Extract the [x, y] coordinate from the center of the cell holding the provided text.  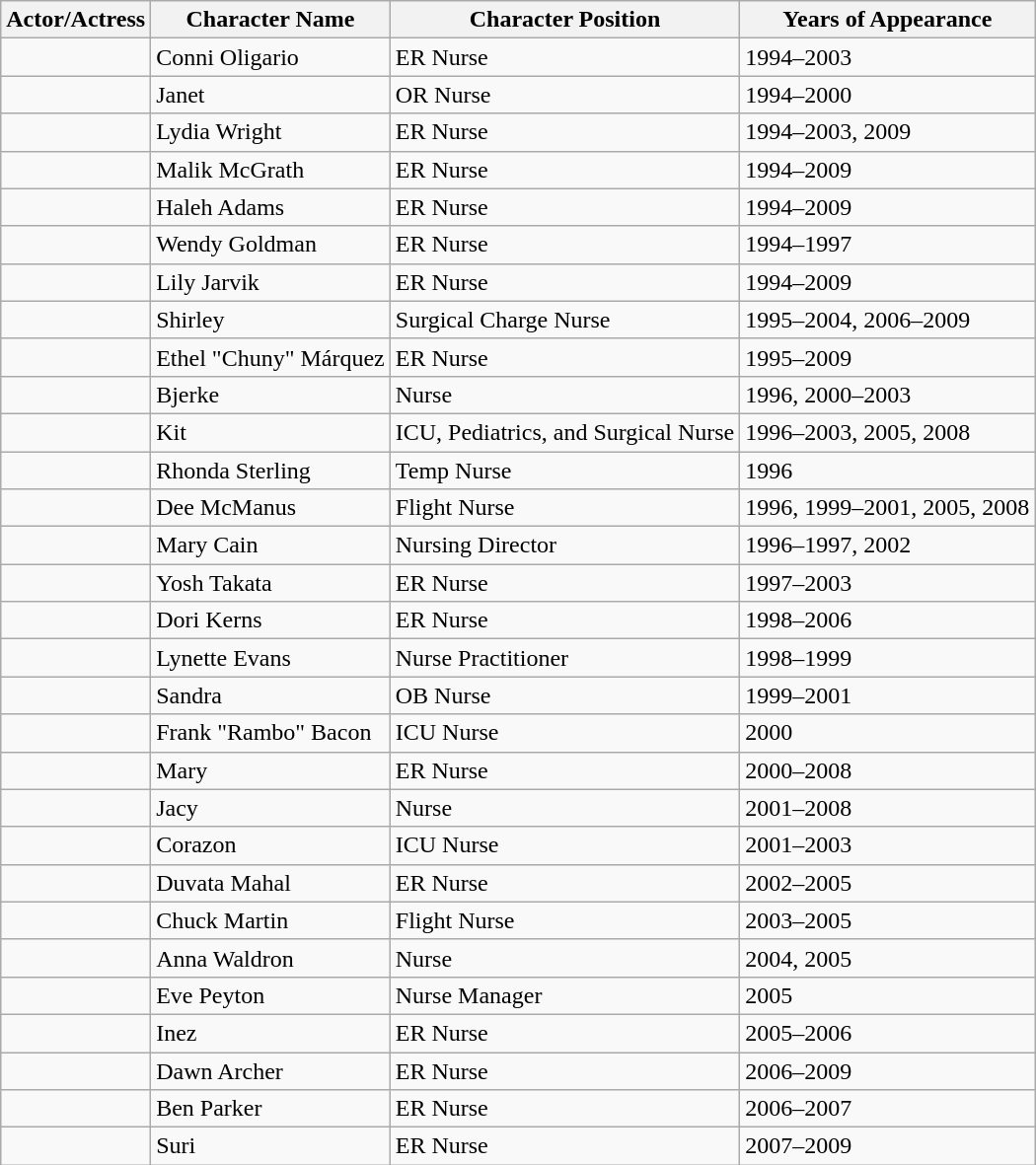
Yosh Takata [270, 583]
1994–2003 [888, 57]
Lily Jarvik [270, 282]
1999–2001 [888, 695]
Kit [270, 432]
Dori Kerns [270, 620]
2006–2007 [888, 1109]
2001–2003 [888, 845]
1996, 1999–2001, 2005, 2008 [888, 508]
Temp Nurse [564, 471]
Ethel "Chuny" Márquez [270, 357]
Anna Waldron [270, 958]
1996–2003, 2005, 2008 [888, 432]
Malik McGrath [270, 170]
Dawn Archer [270, 1070]
Janet [270, 95]
2007–2009 [888, 1146]
2005–2006 [888, 1033]
Character Position [564, 20]
Wendy Goldman [270, 245]
ICU, Pediatrics, and Surgical Nurse [564, 432]
Actor/Actress [76, 20]
Duvata Mahal [270, 883]
2000 [888, 733]
1994–1997 [888, 245]
Jacy [270, 808]
1998–1999 [888, 658]
2003–2005 [888, 920]
1996–1997, 2002 [888, 546]
Nurse Practitioner [564, 658]
1997–2003 [888, 583]
Lynette Evans [270, 658]
Inez [270, 1033]
Lydia Wright [270, 132]
Mary Cain [270, 546]
Suri [270, 1146]
Eve Peyton [270, 995]
2002–2005 [888, 883]
1994–2000 [888, 95]
2000–2008 [888, 770]
Rhonda Sterling [270, 471]
Nurse Manager [564, 995]
Haleh Adams [270, 207]
1994–2003, 2009 [888, 132]
1996, 2000–2003 [888, 395]
Nursing Director [564, 546]
Corazon [270, 845]
Dee McManus [270, 508]
Conni Oligario [270, 57]
OB Nurse [564, 695]
Shirley [270, 320]
1996 [888, 471]
1998–2006 [888, 620]
Bjerke [270, 395]
Surgical Charge Nurse [564, 320]
2001–2008 [888, 808]
2006–2009 [888, 1070]
1995–2009 [888, 357]
2005 [888, 995]
2004, 2005 [888, 958]
Ben Parker [270, 1109]
Years of Appearance [888, 20]
Character Name [270, 20]
1995–2004, 2006–2009 [888, 320]
Mary [270, 770]
Frank "Rambo" Bacon [270, 733]
OR Nurse [564, 95]
Sandra [270, 695]
Chuck Martin [270, 920]
